Locate the cell with the specified text and output its [X, Y] center coordinate. 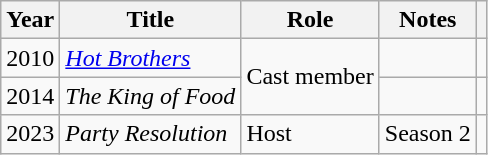
Cast member [310, 77]
Notes [428, 20]
Title [150, 20]
The King of Food [150, 96]
Role [310, 20]
2023 [30, 134]
2014 [30, 96]
Season 2 [428, 134]
Party Resolution [150, 134]
Year [30, 20]
2010 [30, 58]
Host [310, 134]
Hot Brothers [150, 58]
